Search for the cell housing the specified text and yield its [x, y] center coordinate. 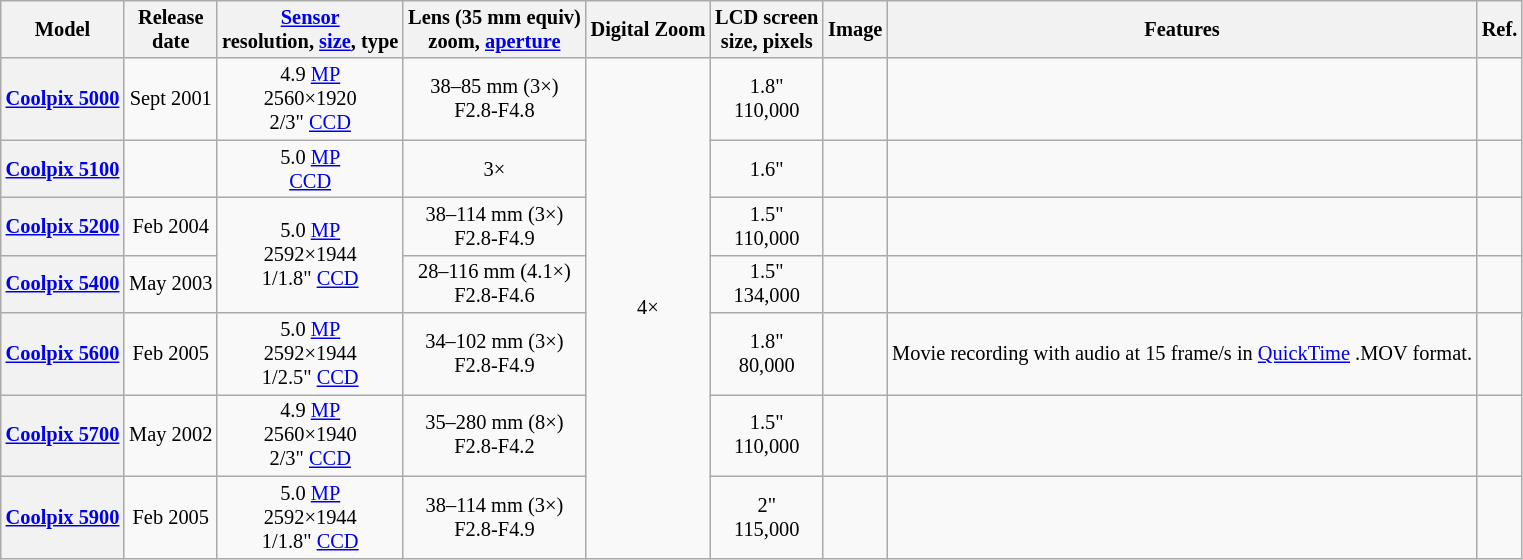
Coolpix 5600 [63, 354]
May 2002 [170, 435]
Releasedate [170, 29]
4.9 MP2560×19402/3" CCD [310, 435]
Lens (35 mm equiv)zoom, aperture [494, 29]
2"115,000 [766, 517]
Sept 2001 [170, 99]
Ref. [1500, 29]
Digital Zoom [648, 29]
Coolpix 5700 [63, 435]
38–85 mm (3×)F2.8-F4.8 [494, 99]
1.6" [766, 169]
Sensorresolution, size, type [310, 29]
34–102 mm (3×)F2.8-F4.9 [494, 354]
Feb 2004 [170, 226]
Features [1182, 29]
1.8"80,000 [766, 354]
35–280 mm (8×)F2.8-F4.2 [494, 435]
Movie recording with audio at 15 frame/s in QuickTime .MOV format. [1182, 354]
1.5"134,000 [766, 284]
May 2003 [170, 284]
Coolpix 5900 [63, 517]
1.8"110,000 [766, 99]
4× [648, 308]
5.0 MPCCD [310, 169]
3× [494, 169]
4.9 MP2560×19202/3" CCD [310, 99]
Coolpix 5400 [63, 284]
LCD screensize, pixels [766, 29]
Coolpix 5100 [63, 169]
Model [63, 29]
Coolpix 5000 [63, 99]
28–116 mm (4.1×)F2.8-F4.6 [494, 284]
Coolpix 5200 [63, 226]
5.0 MP2592×19441/2.5" CCD [310, 354]
Image [855, 29]
